Capture the cell that displays the provided text and extract its (X, Y) central coordinate. 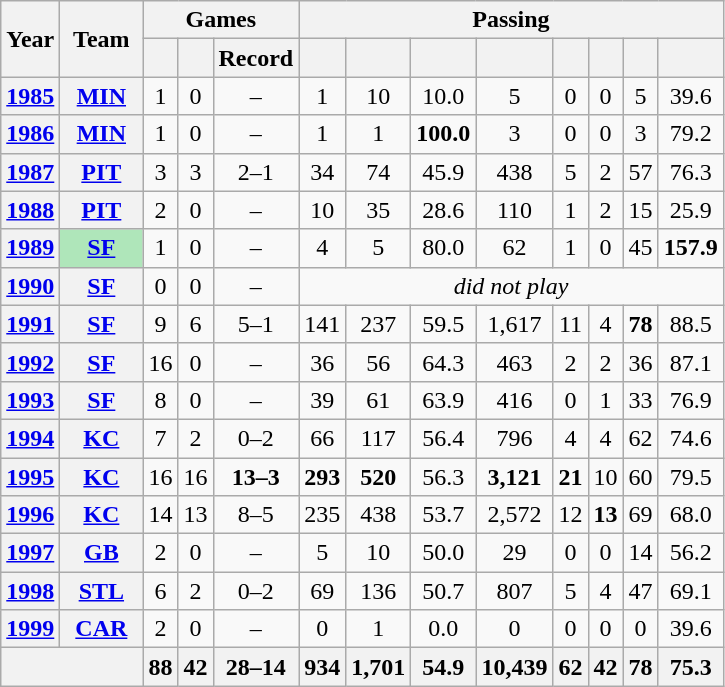
28.6 (444, 210)
21 (570, 477)
35 (378, 210)
796 (514, 438)
1996 (30, 515)
15 (640, 210)
110 (514, 210)
74 (378, 172)
7 (160, 438)
520 (378, 477)
25.9 (690, 210)
Games (221, 20)
28–14 (256, 667)
66 (322, 438)
34 (322, 172)
59.5 (444, 324)
416 (514, 400)
76.9 (690, 400)
11 (570, 324)
CAR (102, 629)
STL (102, 591)
1999 (30, 629)
50.0 (444, 553)
Team (102, 39)
0.0 (444, 629)
1987 (30, 172)
56.3 (444, 477)
88.5 (690, 324)
117 (378, 438)
57 (640, 172)
8 (160, 400)
56 (378, 362)
45.9 (444, 172)
1997 (30, 553)
Record (256, 58)
45 (640, 248)
9 (160, 324)
88 (160, 667)
56.2 (690, 553)
63.9 (444, 400)
79.2 (690, 134)
3,121 (514, 477)
13–3 (256, 477)
GB (102, 553)
53.7 (444, 515)
79.5 (690, 477)
80.0 (444, 248)
1,617 (514, 324)
1,701 (378, 667)
1991 (30, 324)
54.9 (444, 667)
1994 (30, 438)
69.1 (690, 591)
10,439 (514, 667)
2,572 (514, 515)
33 (640, 400)
50.7 (444, 591)
60 (640, 477)
10.0 (444, 96)
293 (322, 477)
39 (322, 400)
47 (640, 591)
did not play (511, 286)
2–1 (256, 172)
141 (322, 324)
235 (322, 515)
100.0 (444, 134)
Year (30, 39)
76.3 (690, 172)
75.3 (690, 667)
1998 (30, 591)
56.4 (444, 438)
1989 (30, 248)
1993 (30, 400)
1986 (30, 134)
807 (514, 591)
Passing (511, 20)
1992 (30, 362)
12 (570, 515)
463 (514, 362)
68.0 (690, 515)
1990 (30, 286)
237 (378, 324)
1985 (30, 96)
1995 (30, 477)
87.1 (690, 362)
157.9 (690, 248)
61 (378, 400)
29 (514, 553)
136 (378, 591)
74.6 (690, 438)
64.3 (444, 362)
5–1 (256, 324)
934 (322, 667)
8–5 (256, 515)
1988 (30, 210)
